Capture the cell that displays the provided text and extract its (X, Y) central coordinate. 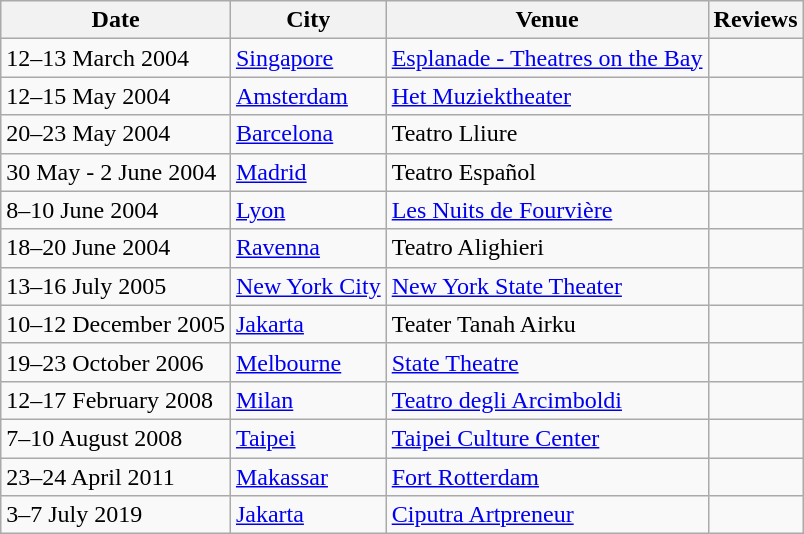
Ciputra Artpreneur (547, 515)
Taipei (308, 438)
12–15 May 2004 (116, 96)
8–10 June 2004 (116, 210)
Date (116, 20)
12–13 March 2004 (116, 58)
30 May - 2 June 2004 (116, 172)
State Theatre (547, 362)
12–17 February 2008 (116, 400)
7–10 August 2008 (116, 438)
Taipei Culture Center (547, 438)
Barcelona (308, 134)
Venue (547, 20)
Fort Rotterdam (547, 477)
Lyon (308, 210)
Singapore (308, 58)
Madrid (308, 172)
Teatro degli Arcimboldi (547, 400)
20–23 May 2004 (116, 134)
New York State Theater (547, 286)
Reviews (756, 20)
Ravenna (308, 248)
City (308, 20)
3–7 July 2019 (116, 515)
18–20 June 2004 (116, 248)
Teatro Español (547, 172)
Teater Tanah Airku (547, 324)
Het Muziektheater (547, 96)
Esplanade - Theatres on the Bay (547, 58)
Amsterdam (308, 96)
13–16 July 2005 (116, 286)
19–23 October 2006 (116, 362)
New York City (308, 286)
Les Nuits de Fourvière (547, 210)
10–12 December 2005 (116, 324)
Teatro Alighieri (547, 248)
23–24 April 2011 (116, 477)
Melbourne (308, 362)
Milan (308, 400)
Makassar (308, 477)
Teatro Lliure (547, 134)
